Output the [x, y] coordinate of the center of the cell containing the given text.  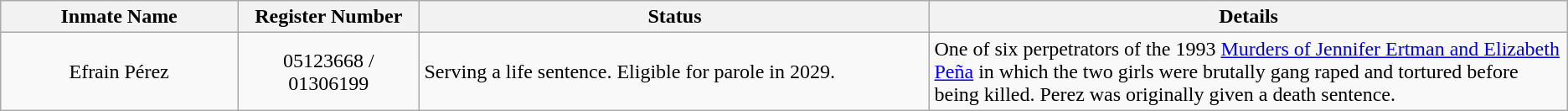
Serving a life sentence. Eligible for parole in 2029. [675, 71]
Efrain Pérez [119, 71]
Details [1248, 17]
Inmate Name [119, 17]
Status [675, 17]
Register Number [328, 17]
05123668 / 01306199 [328, 71]
